Capture the cell that displays the provided text and extract its [X, Y] central coordinate. 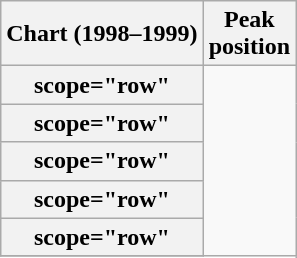
Peakposition [249, 34]
Chart (1998–1999) [102, 34]
